Pinpoint the cell where the given text exists, returning its (x, y) midpoint coordinate. 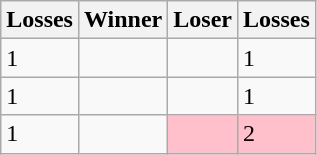
2 (277, 134)
Loser (203, 20)
Winner (122, 20)
